Determine the (X, Y) coordinate at the center of the cell enclosing the given text.  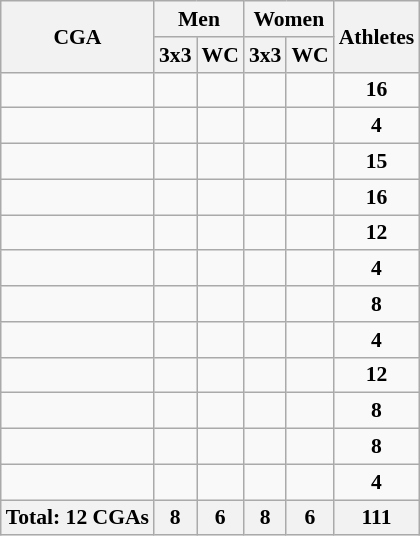
Men (199, 19)
15 (377, 162)
111 (377, 518)
Total: 12 CGAs (78, 518)
CGA (78, 36)
Athletes (377, 36)
Women (289, 19)
